Capture the cell that displays the provided text and extract its (X, Y) central coordinate. 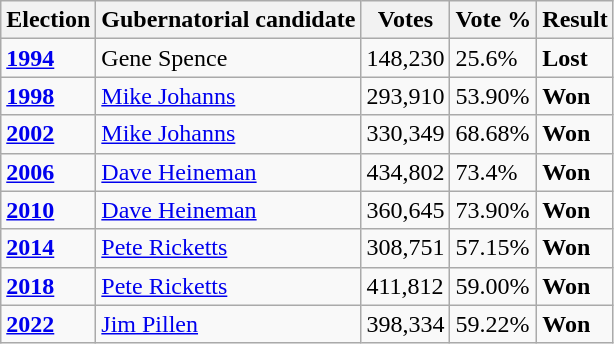
Lost (575, 58)
411,812 (406, 286)
73.90% (494, 210)
Election (48, 20)
2022 (48, 324)
Gene Spence (228, 58)
59.00% (494, 286)
57.15% (494, 248)
360,645 (406, 210)
Vote % (494, 20)
25.6% (494, 58)
73.4% (494, 172)
2018 (48, 286)
2014 (48, 248)
68.68% (494, 134)
Result (575, 20)
308,751 (406, 248)
330,349 (406, 134)
2010 (48, 210)
148,230 (406, 58)
Gubernatorial candidate (228, 20)
Jim Pillen (228, 324)
59.22% (494, 324)
2006 (48, 172)
53.90% (494, 96)
398,334 (406, 324)
2002 (48, 134)
293,910 (406, 96)
1994 (48, 58)
Votes (406, 20)
1998 (48, 96)
434,802 (406, 172)
